Locate the cell with the specified text and output its (x, y) center coordinate. 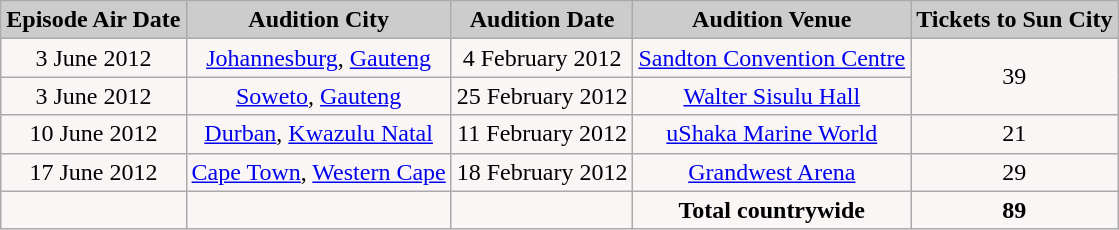
Total countrywide (772, 210)
uShaka Marine World (772, 134)
4 February 2012 (542, 58)
Cape Town, Western Cape (318, 172)
29 (1014, 172)
Tickets to Sun City (1014, 20)
10 June 2012 (94, 134)
Soweto, Gauteng (318, 96)
Audition Date (542, 20)
Walter Sisulu Hall (772, 96)
25 February 2012 (542, 96)
11 February 2012 (542, 134)
17 June 2012 (94, 172)
Audition City (318, 20)
Durban, Kwazulu Natal (318, 134)
Episode Air Date (94, 20)
Grandwest Arena (772, 172)
18 February 2012 (542, 172)
89 (1014, 210)
Johannesburg, Gauteng (318, 58)
Audition Venue (772, 20)
39 (1014, 77)
Sandton Convention Centre (772, 58)
21 (1014, 134)
